Return the (x, y) coordinate for the center point of the cell that contains the specified text.  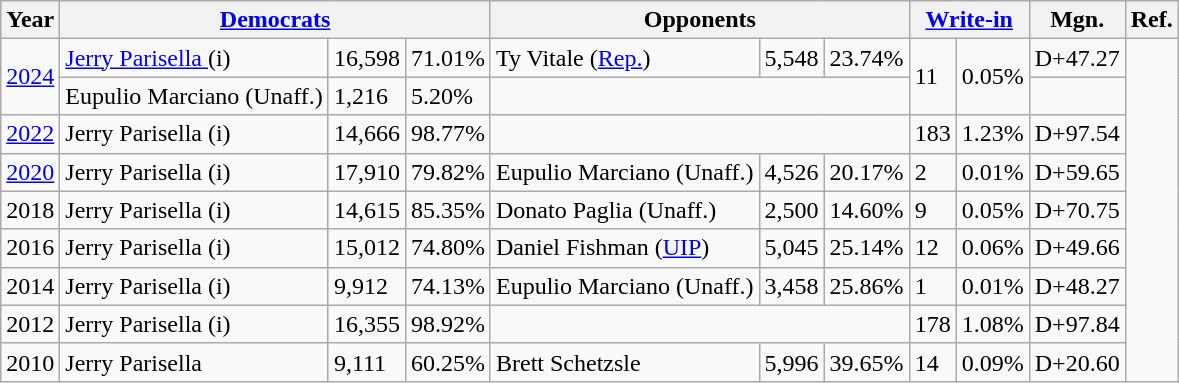
D+70.75 (1077, 210)
14,615 (366, 210)
2016 (30, 248)
16,355 (366, 324)
14.60% (866, 210)
23.74% (866, 58)
60.25% (448, 362)
4,526 (792, 172)
1.23% (992, 134)
0.06% (992, 248)
9 (932, 210)
2022 (30, 134)
Write-in (969, 20)
74.80% (448, 248)
5,996 (792, 362)
15,012 (366, 248)
79.82% (448, 172)
1,216 (366, 96)
98.92% (448, 324)
5.20% (448, 96)
14 (932, 362)
71.01% (448, 58)
2010 (30, 362)
Ty Vitale (Rep.) (624, 58)
14,666 (366, 134)
Ref. (1152, 20)
2014 (30, 286)
25.86% (866, 286)
183 (932, 134)
178 (932, 324)
D+47.27 (1077, 58)
Donato Paglia (Unaff.) (624, 210)
9,111 (366, 362)
Brett Schetzsle (624, 362)
Democrats (276, 20)
D+20.60 (1077, 362)
17,910 (366, 172)
11 (932, 77)
D+97.84 (1077, 324)
D+49.66 (1077, 248)
2012 (30, 324)
Daniel Fishman (UIP) (624, 248)
5,045 (792, 248)
Year (30, 20)
2,500 (792, 210)
39.65% (866, 362)
Opponents (700, 20)
16,598 (366, 58)
D+48.27 (1077, 286)
9,912 (366, 286)
2 (932, 172)
0.09% (992, 362)
12 (932, 248)
3,458 (792, 286)
74.13% (448, 286)
85.35% (448, 210)
D+97.54 (1077, 134)
2018 (30, 210)
Mgn. (1077, 20)
1.08% (992, 324)
Jerry Parisella (194, 362)
1 (932, 286)
D+59.65 (1077, 172)
5,548 (792, 58)
2020 (30, 172)
98.77% (448, 134)
20.17% (866, 172)
25.14% (866, 248)
2024 (30, 77)
